Output the (x, y) coordinate of the center of the cell containing the given text.  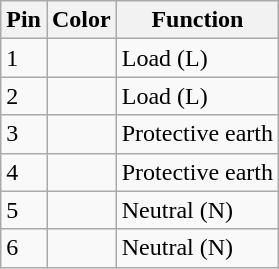
3 (24, 134)
6 (24, 248)
1 (24, 58)
Color (81, 20)
Function (197, 20)
4 (24, 172)
2 (24, 96)
Pin (24, 20)
5 (24, 210)
